From the cell containing the given text, extract its center point as (X, Y) coordinate. 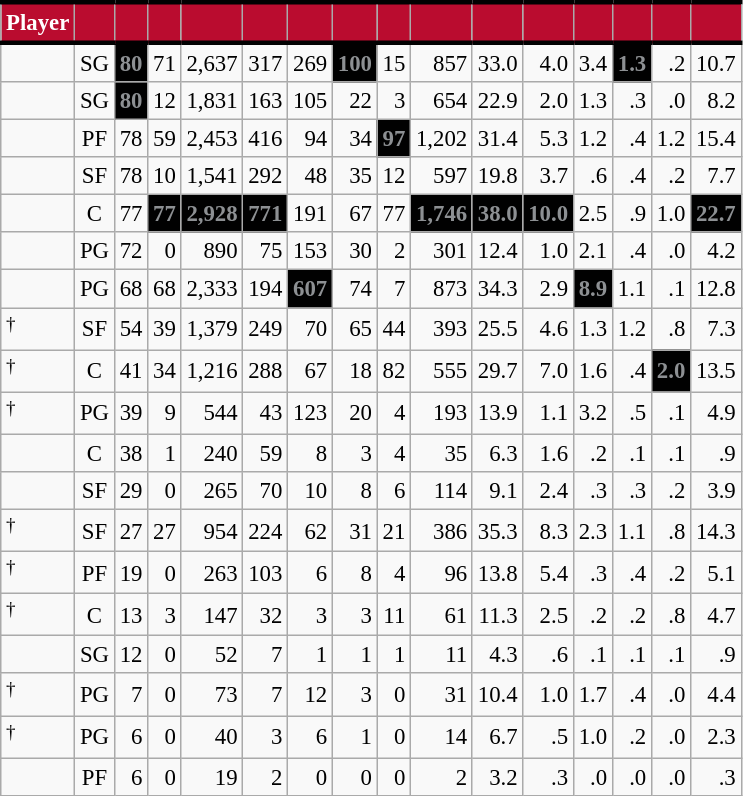
32 (266, 615)
3.7 (548, 176)
38.0 (497, 214)
43 (266, 413)
3.4 (592, 62)
82 (394, 371)
10.0 (548, 214)
48 (310, 176)
2,637 (212, 62)
22.9 (497, 101)
123 (310, 413)
8.9 (592, 289)
13.5 (716, 371)
224 (266, 530)
11.3 (497, 615)
15.4 (716, 139)
29.7 (497, 371)
13.8 (497, 573)
265 (212, 491)
393 (442, 329)
38 (130, 453)
103 (266, 573)
4.0 (548, 62)
249 (266, 329)
75 (266, 251)
654 (442, 101)
2.9 (548, 289)
7.7 (716, 176)
9.1 (497, 491)
4.3 (497, 655)
8.2 (716, 101)
13 (130, 615)
22.7 (716, 214)
1.7 (592, 695)
13.9 (497, 413)
72 (130, 251)
20 (354, 413)
14 (442, 737)
22 (354, 101)
954 (212, 530)
1,831 (212, 101)
607 (310, 289)
35.3 (497, 530)
21 (394, 530)
1,379 (212, 329)
65 (354, 329)
7.0 (548, 371)
163 (266, 101)
30 (354, 251)
288 (266, 371)
74 (354, 289)
193 (442, 413)
269 (310, 62)
1,202 (442, 139)
44 (394, 329)
33.0 (497, 62)
597 (442, 176)
3.9 (716, 491)
9 (164, 413)
15 (394, 62)
240 (212, 453)
114 (442, 491)
1,541 (212, 176)
4.9 (716, 413)
2,333 (212, 289)
7.3 (716, 329)
147 (212, 615)
301 (442, 251)
292 (266, 176)
771 (266, 214)
29 (130, 491)
18 (354, 371)
1,746 (442, 214)
2.1 (592, 251)
12.8 (716, 289)
2.4 (548, 491)
416 (266, 139)
25.5 (497, 329)
4.2 (716, 251)
6.3 (497, 453)
100 (354, 62)
5.1 (716, 573)
194 (266, 289)
153 (310, 251)
544 (212, 413)
94 (310, 139)
8.3 (548, 530)
5.4 (548, 573)
890 (212, 251)
40 (212, 737)
6.7 (497, 737)
41 (130, 371)
62 (310, 530)
2,928 (212, 214)
61 (442, 615)
97 (394, 139)
105 (310, 101)
10.7 (716, 62)
96 (442, 573)
19.8 (497, 176)
386 (442, 530)
857 (442, 62)
73 (212, 695)
10.4 (497, 695)
14.3 (716, 530)
Player (38, 22)
12.4 (497, 251)
317 (266, 62)
54 (130, 329)
31.4 (497, 139)
191 (310, 214)
555 (442, 371)
263 (212, 573)
4.7 (716, 615)
52 (212, 655)
71 (164, 62)
2,453 (212, 139)
5.3 (548, 139)
1,216 (212, 371)
873 (442, 289)
34.3 (497, 289)
4.6 (548, 329)
4.4 (716, 695)
